Find where the given text appears and provide that cell's center as (X, Y) coordinate. 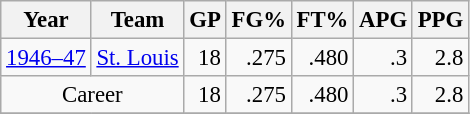
Year (46, 20)
APG (384, 20)
FT% (322, 20)
1946–47 (46, 58)
St. Louis (138, 58)
FG% (258, 20)
Career (92, 95)
GP (205, 20)
PPG (440, 20)
Team (138, 20)
